Locate the cell with the specified text and output its (X, Y) center coordinate. 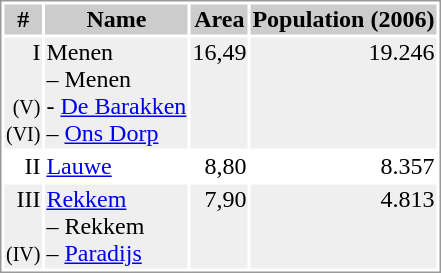
I (V)(VI) (22, 94)
8,80 (220, 167)
III (IV) (22, 226)
8.357 (344, 167)
Menen – Menen - De Barakken – Ons Dorp (116, 94)
19.246 (344, 94)
# (22, 19)
Name (116, 19)
4.813 (344, 226)
II (22, 167)
16,49 (220, 94)
7,90 (220, 226)
Lauwe (116, 167)
Rekkem – Rekkem – Paradijs (116, 226)
Area (220, 19)
Population (2006) (344, 19)
